Scan for the cell matching the given text and deliver its [x, y] coordinate at center. 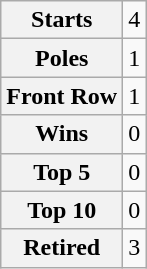
Top 5 [62, 172]
Top 10 [62, 210]
Poles [62, 58]
4 [134, 20]
Retired [62, 248]
Front Row [62, 96]
3 [134, 248]
Starts [62, 20]
Wins [62, 134]
